Return the (X, Y) coordinate for the center point of the cell that contains the specified text.  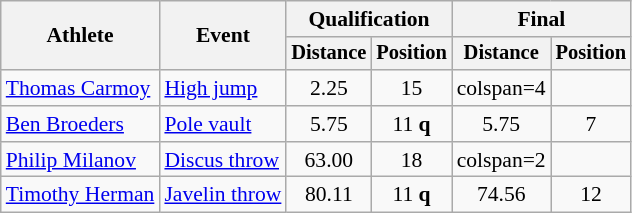
63.00 (328, 160)
High jump (222, 88)
Ben Broeders (80, 124)
Discus throw (222, 160)
Qualification (368, 19)
Javelin throw (222, 195)
Athlete (80, 36)
Philip Milanov (80, 160)
18 (411, 160)
7 (591, 124)
12 (591, 195)
Final (542, 19)
Thomas Carmoy (80, 88)
74.56 (502, 195)
15 (411, 88)
Pole vault (222, 124)
Event (222, 36)
colspan=2 (502, 160)
80.11 (328, 195)
2.25 (328, 88)
Timothy Herman (80, 195)
colspan=4 (502, 88)
